Determine the (X, Y) coordinate at the center of the cell enclosing the given text.  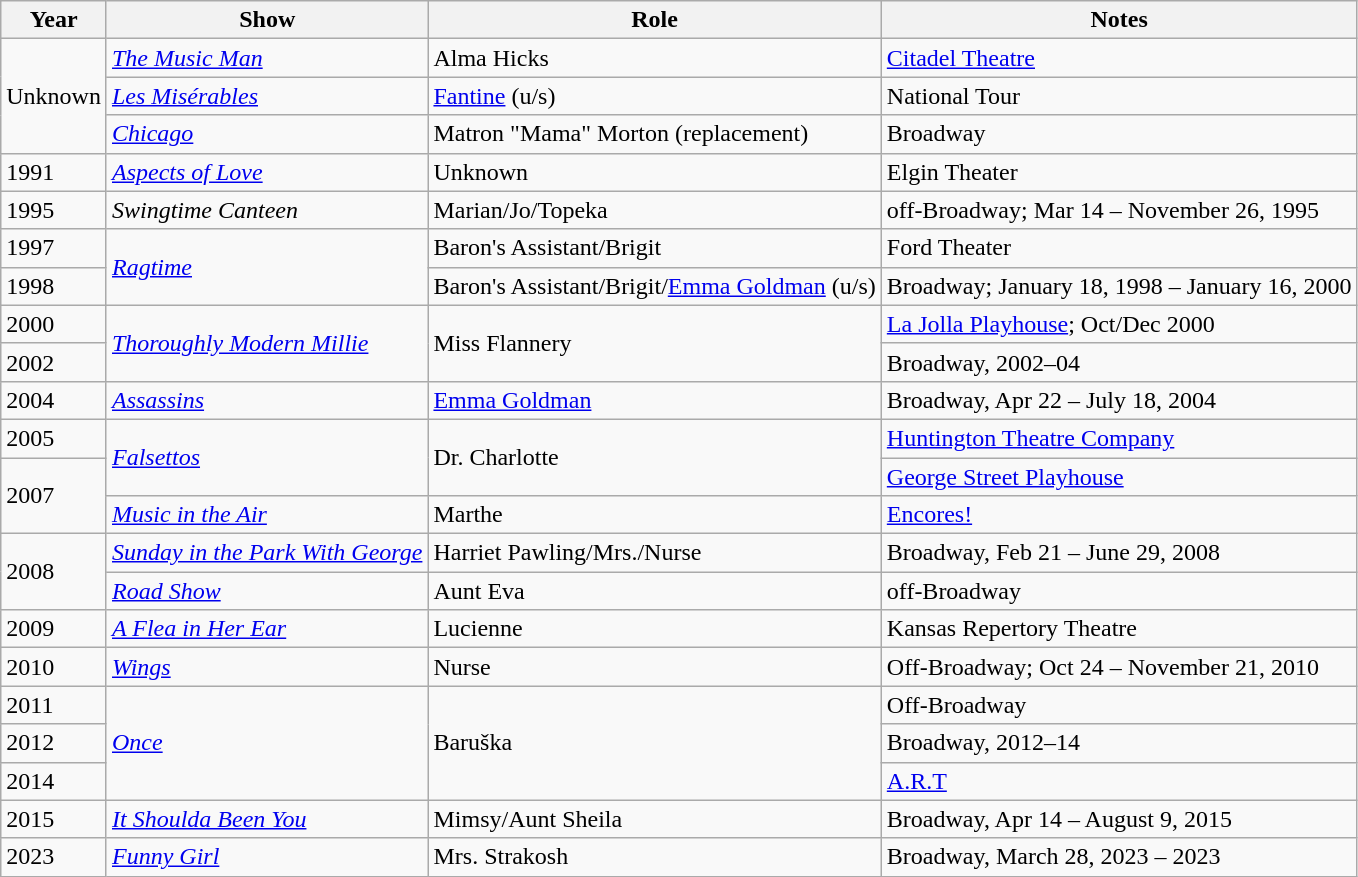
Les Misérables (266, 96)
Notes (1119, 20)
Nurse (654, 667)
2005 (54, 438)
Assassins (266, 400)
Broadway, 2002–04 (1119, 362)
Kansas Repertory Theatre (1119, 629)
Baron's Assistant/Brigit/Emma Goldman (u/s) (654, 286)
Thoroughly Modern Millie (266, 343)
Broadway, 2012–14 (1119, 743)
2008 (54, 572)
2000 (54, 324)
Mimsy/Aunt Sheila (654, 819)
Marthe (654, 515)
2011 (54, 705)
Funny Girl (266, 857)
Citadel Theatre (1119, 58)
Music in the Air (266, 515)
Marian/Jo/Topeka (654, 210)
Year (54, 20)
1991 (54, 172)
Broadway, Feb 21 – June 29, 2008 (1119, 553)
Baruška (654, 743)
2004 (54, 400)
Broadway, Apr 14 – August 9, 2015 (1119, 819)
off-Broadway; Mar 14 – November 26, 1995 (1119, 210)
Once (266, 743)
1997 (54, 248)
Dr. Charlotte (654, 457)
Chicago (266, 134)
Encores! (1119, 515)
Off-Broadway (1119, 705)
National Tour (1119, 96)
A Flea in Her Ear (266, 629)
The Music Man (266, 58)
Baron's Assistant/Brigit (654, 248)
Ford Theater (1119, 248)
2009 (54, 629)
Broadway, Apr 22 – July 18, 2004 (1119, 400)
A.R.T (1119, 781)
Matron "Mama" Morton (replacement) (654, 134)
It Shoulda Been You (266, 819)
2014 (54, 781)
off-Broadway (1119, 591)
Swingtime Canteen (266, 210)
Broadway; January 18, 1998 – January 16, 2000 (1119, 286)
Aunt Eva (654, 591)
Falsettos (266, 457)
Road Show (266, 591)
Role (654, 20)
Mrs. Strakosh (654, 857)
Elgin Theater (1119, 172)
Sunday in the Park With George (266, 553)
George Street Playhouse (1119, 477)
Aspects of Love (266, 172)
2002 (54, 362)
Show (266, 20)
Broadway (1119, 134)
2010 (54, 667)
Fantine (u/s) (654, 96)
Miss Flannery (654, 343)
Emma Goldman (654, 400)
Ragtime (266, 267)
Lucienne (654, 629)
Broadway, March 28, 2023 – 2023 (1119, 857)
1995 (54, 210)
2023 (54, 857)
Off-Broadway; Oct 24 – November 21, 2010 (1119, 667)
1998 (54, 286)
Wings (266, 667)
Huntington Theatre Company (1119, 438)
2007 (54, 496)
2015 (54, 819)
Alma Hicks (654, 58)
Harriet Pawling/Mrs./Nurse (654, 553)
2012 (54, 743)
La Jolla Playhouse; Oct/Dec 2000 (1119, 324)
